Scan for the cell matching the given text and deliver its (X, Y) coordinate at center. 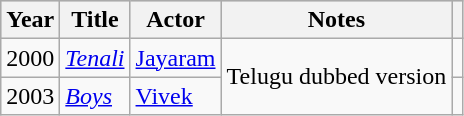
Jayaram (176, 58)
Boys (95, 96)
Actor (176, 20)
Notes (336, 20)
2003 (30, 96)
Year (30, 20)
Title (95, 20)
Vivek (176, 96)
Tenali (95, 58)
2000 (30, 58)
Telugu dubbed version (336, 77)
